Locate the cell with the specified text and output its (x, y) center coordinate. 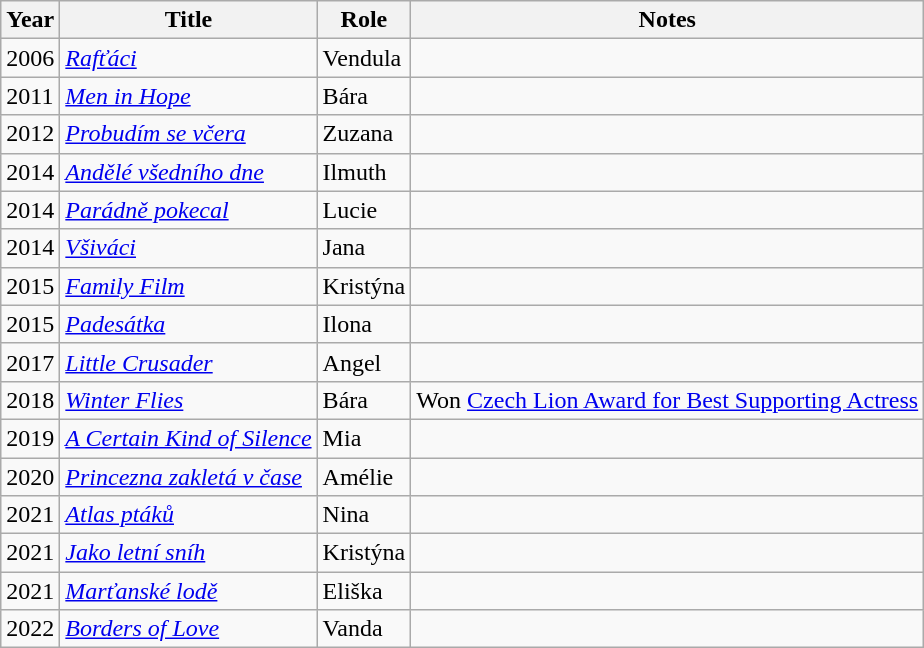
2017 (30, 362)
A Certain Kind of Silence (188, 438)
2012 (30, 134)
Padesátka (188, 324)
Winter Flies (188, 400)
Mia (364, 438)
Vendula (364, 58)
Little Crusader (188, 362)
2018 (30, 400)
Won Czech Lion Award for Best Supporting Actress (668, 400)
Jako letní sníh (188, 553)
2020 (30, 477)
Borders of Love (188, 629)
Parádně pokecal (188, 210)
Atlas ptáků (188, 515)
Family Film (188, 286)
Men in Hope (188, 96)
Andělé všedního dne (188, 172)
2006 (30, 58)
Probudím se včera (188, 134)
Notes (668, 20)
Title (188, 20)
Angel (364, 362)
Ilmuth (364, 172)
Princezna zakletá v čase (188, 477)
Role (364, 20)
Year (30, 20)
2011 (30, 96)
Lucie (364, 210)
Eliška (364, 591)
Rafťáci (188, 58)
Amélie (364, 477)
Marťanské lodě (188, 591)
Vanda (364, 629)
Všiváci (188, 248)
Jana (364, 248)
Ilona (364, 324)
Nina (364, 515)
2022 (30, 629)
2019 (30, 438)
Zuzana (364, 134)
